From the cell containing the given text, extract its center point as [x, y] coordinate. 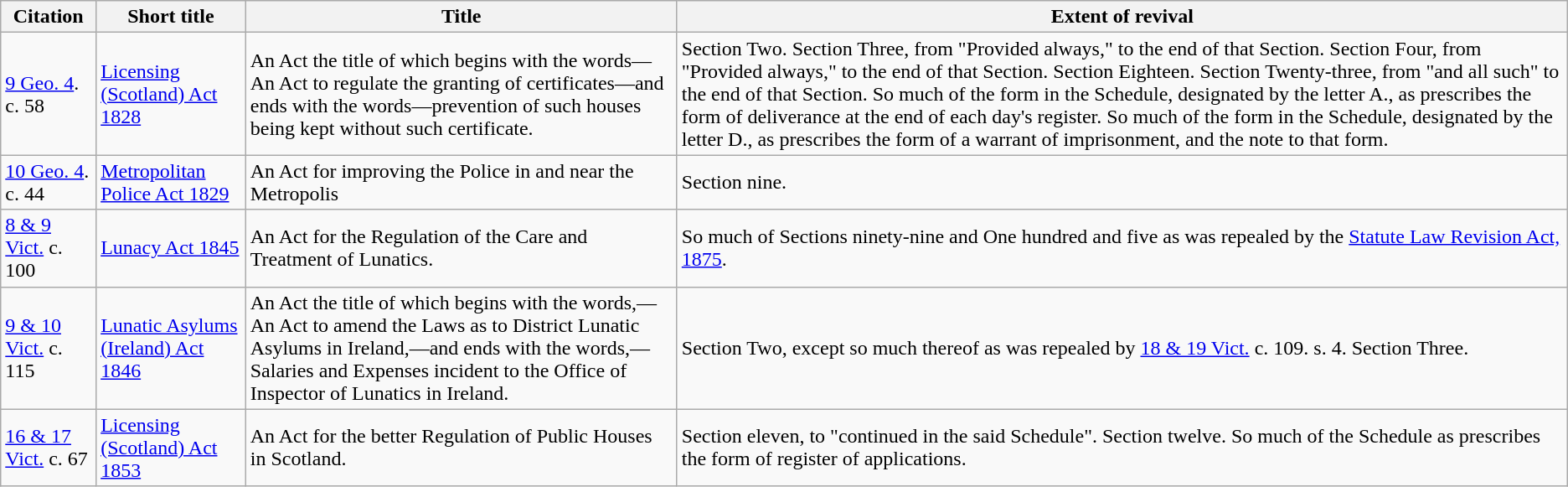
9 & 10 Vict. c. 115 [49, 348]
Section nine. [1122, 183]
8 & 9 Vict. c. 100 [49, 248]
Licensing (Scotland) Act 1853 [171, 448]
Extent of revival [1122, 17]
An Act for improving the Police in and near the Metropolis [461, 183]
An Act for the better Regulation of Public Houses in Scotland. [461, 448]
10 Geo. 4. c. 44 [49, 183]
Section Two, except so much thereof as was repealed by 18 & 19 Vict. c. 109. s. 4. Section Three. [1122, 348]
16 & 17 Vict. c. 67 [49, 448]
Short title [171, 17]
An Act for the Regulation of the Care and Treatment of Lunatics. [461, 248]
So much of Sections ninety-nine and One hundred and five as was repealed by the Statute Law Revision Act, 1875. [1122, 248]
Licensing (Scotland) Act 1828 [171, 94]
Lunatic Asylums (Ireland) Act 1846 [171, 348]
Title [461, 17]
9 Geo. 4. c. 58 [49, 94]
Section eleven, to "continued in the said Schedule". Section twelve. So much of the Schedule as prescribes the form of register of applications. [1122, 448]
Lunacy Act 1845 [171, 248]
Citation [49, 17]
Metropolitan Police Act 1829 [171, 183]
